Locate the cell with the specified text and output its [x, y] center coordinate. 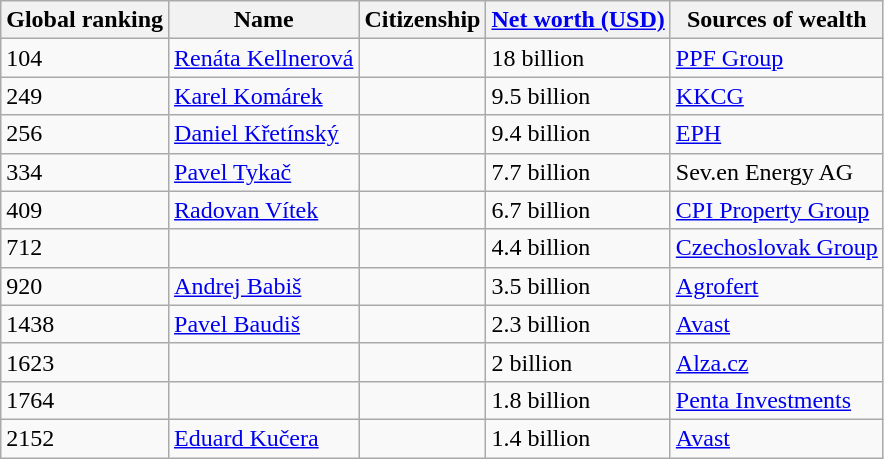
2.3 billion [578, 324]
Andrej Babiš [264, 286]
Name [264, 20]
Citizenship [422, 20]
9.4 billion [578, 134]
Czechoslovak Group [776, 248]
334 [85, 172]
Eduard Kučera [264, 438]
18 billion [578, 58]
920 [85, 286]
9.5 billion [578, 96]
PPF Group [776, 58]
712 [85, 248]
2 billion [578, 362]
1.8 billion [578, 400]
6.7 billion [578, 210]
Agrofert [776, 286]
Renáta Kellnerová [264, 58]
Net worth (USD) [578, 20]
4.4 billion [578, 248]
Daniel Křetínský [264, 134]
Radovan Vítek [264, 210]
Penta Investments [776, 400]
Sev.en Energy AG [776, 172]
7.7 billion [578, 172]
Sources of wealth [776, 20]
Global ranking [85, 20]
1438 [85, 324]
CPI Property Group [776, 210]
1.4 billion [578, 438]
Alza.cz [776, 362]
409 [85, 210]
1623 [85, 362]
104 [85, 58]
249 [85, 96]
256 [85, 134]
1764 [85, 400]
EPH [776, 134]
KKCG [776, 96]
2152 [85, 438]
Karel Komárek [264, 96]
Pavel Baudiš [264, 324]
3.5 billion [578, 286]
Pavel Tykač [264, 172]
